For the text-containing cell, return its midpoint in (x, y) coordinate format. 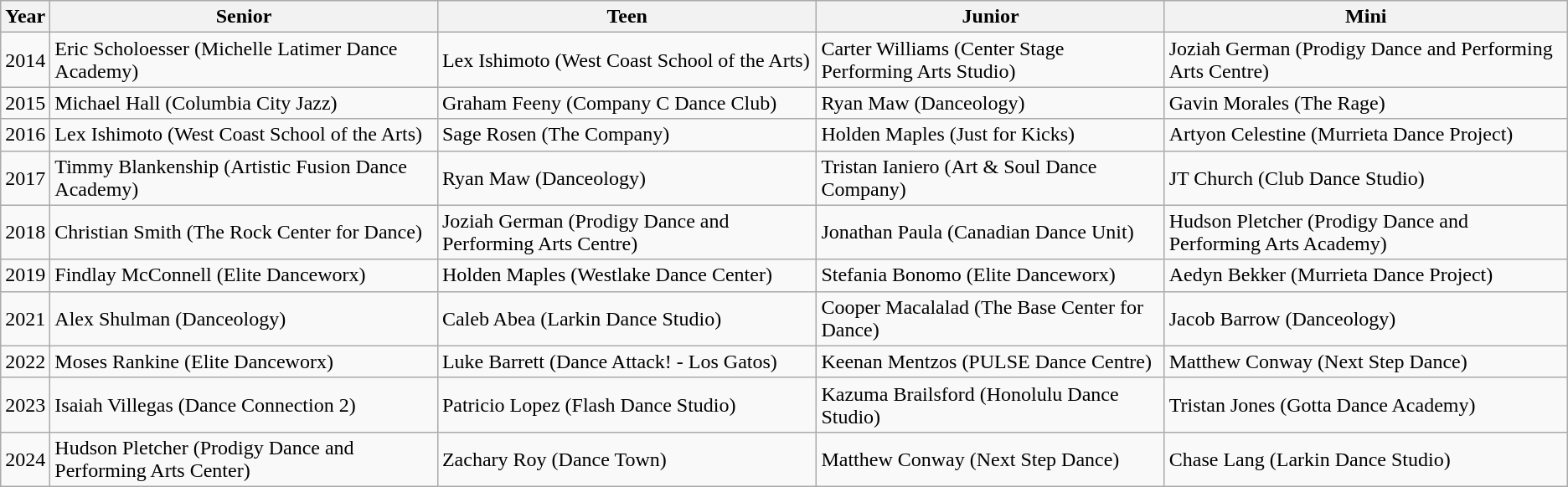
Tristan Ianiero (Art & Soul Dance Company) (990, 177)
Michael Hall (Columbia City Jazz) (245, 103)
Sage Rosen (The Company) (627, 135)
2015 (25, 103)
Chase Lang (Larkin Dance Studio) (1365, 459)
Junior (990, 17)
2023 (25, 405)
2016 (25, 135)
Aedyn Bekker (Murrieta Dance Project) (1365, 275)
2021 (25, 318)
Cooper Macalalad (The Base Center for Dance) (990, 318)
Jacob Barrow (Danceology) (1365, 318)
Luke Barrett (Dance Attack! - Los Gatos) (627, 361)
Isaiah Villegas (Dance Connection 2) (245, 405)
Tristan Jones (Gotta Dance Academy) (1365, 405)
Patricio Lopez (Flash Dance Studio) (627, 405)
Zachary Roy (Dance Town) (627, 459)
2018 (25, 233)
Stefania Bonomo (Elite Danceworx) (990, 275)
Hudson Pletcher (Prodigy Dance and Performing Arts Center) (245, 459)
Mini (1365, 17)
Year (25, 17)
Christian Smith (The Rock Center for Dance) (245, 233)
Moses Rankine (Elite Danceworx) (245, 361)
2019 (25, 275)
2017 (25, 177)
Keenan Mentzos (PULSE Dance Centre) (990, 361)
2022 (25, 361)
Graham Feeny (Company C Dance Club) (627, 103)
Carter Williams (Center Stage Performing Arts Studio) (990, 60)
Teen (627, 17)
Holden Maples (Just for Kicks) (990, 135)
Holden Maples (Westlake Dance Center) (627, 275)
Alex Shulman (Danceology) (245, 318)
Eric Scholoesser (Michelle Latimer Dance Academy) (245, 60)
JT Church (Club Dance Studio) (1365, 177)
2024 (25, 459)
Timmy Blankenship (Artistic Fusion Dance Academy) (245, 177)
Senior (245, 17)
Artyon Celestine (Murrieta Dance Project) (1365, 135)
Jonathan Paula (Canadian Dance Unit) (990, 233)
Caleb Abea (Larkin Dance Studio) (627, 318)
2014 (25, 60)
Gavin Morales (The Rage) (1365, 103)
Findlay McConnell (Elite Danceworx) (245, 275)
Hudson Pletcher (Prodigy Dance and Performing Arts Academy) (1365, 233)
Kazuma Brailsford (Honolulu Dance Studio) (990, 405)
